Pinpoint the cell where the given text exists, returning its [X, Y] midpoint coordinate. 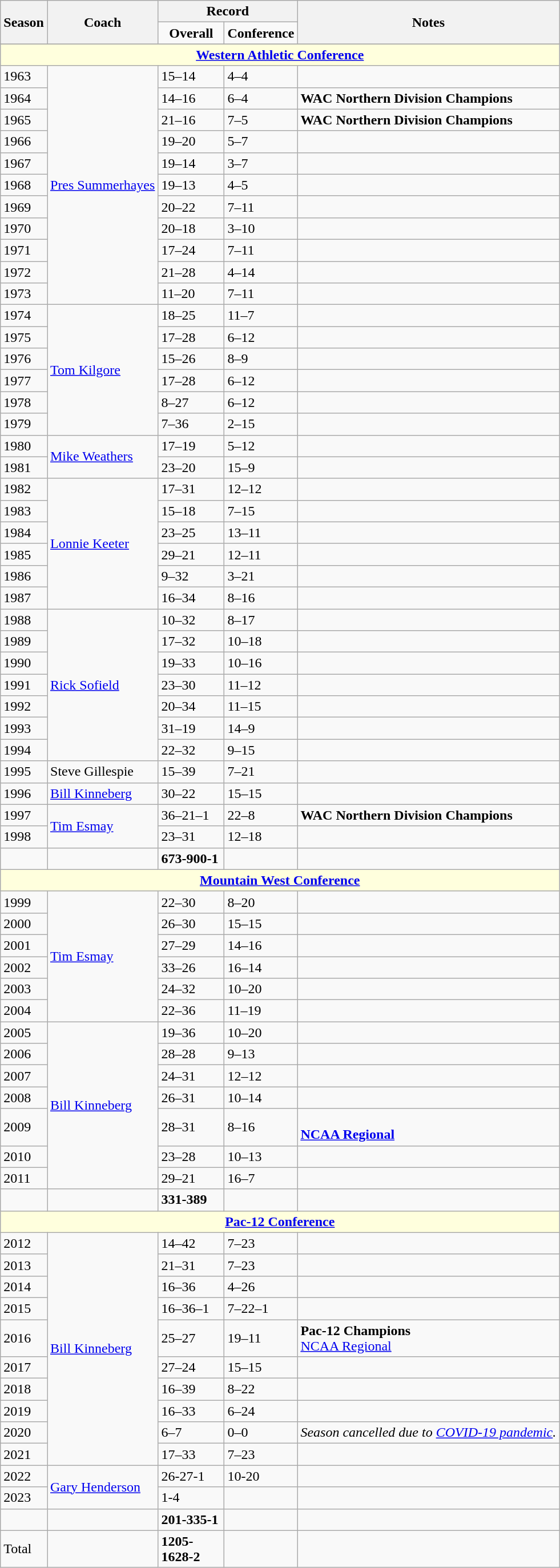
1966 [24, 142]
0–0 [261, 1433]
10-20 [261, 1476]
16–36 [191, 1287]
16–39 [191, 1389]
21–31 [191, 1265]
4–26 [261, 1287]
Tom Kilgore [102, 370]
10–18 [261, 642]
22–8 [261, 815]
21–16 [191, 120]
2009 [24, 1127]
2011 [24, 1178]
6–7 [191, 1433]
19–33 [191, 663]
1972 [24, 272]
15–26 [191, 359]
2006 [24, 1054]
1978 [24, 402]
1973 [24, 294]
10–16 [261, 663]
2002 [24, 968]
20–18 [191, 228]
1984 [24, 533]
11–15 [261, 707]
10–13 [261, 1156]
1-4 [191, 1498]
8–17 [261, 619]
20–34 [191, 707]
16–36–1 [191, 1308]
1985 [24, 554]
5–12 [261, 446]
18–25 [191, 316]
2012 [24, 1243]
2003 [24, 989]
331-389 [191, 1200]
19–20 [191, 142]
2016 [24, 1338]
10–14 [261, 1098]
Mike Weathers [102, 457]
23–28 [191, 1156]
22–30 [191, 902]
2022 [24, 1476]
3–21 [261, 576]
1986 [24, 576]
2018 [24, 1389]
19–36 [191, 1033]
1205-1628-2 [191, 1549]
2008 [24, 1098]
1979 [24, 424]
30–22 [191, 793]
NCAA Regional [428, 1127]
2019 [24, 1411]
1969 [24, 207]
1993 [24, 728]
Total [24, 1549]
2–15 [261, 424]
19–13 [191, 185]
2015 [24, 1308]
15–14 [191, 76]
1977 [24, 381]
2005 [24, 1033]
23–30 [191, 685]
3–10 [261, 228]
12–18 [261, 837]
17–24 [191, 250]
Lonnie Keeter [102, 543]
1975 [24, 337]
20–22 [191, 207]
23–31 [191, 837]
19–11 [261, 1338]
Mountain West Conference [280, 880]
Gary Henderson [102, 1487]
17–31 [191, 489]
11–12 [261, 685]
1965 [24, 120]
Pac-12 Conference [280, 1222]
36–21–1 [191, 815]
Overall [191, 33]
1980 [24, 446]
1974 [24, 316]
1996 [24, 793]
1983 [24, 511]
9–32 [191, 576]
28–28 [191, 1054]
16–14 [261, 968]
1982 [24, 489]
1990 [24, 663]
1999 [24, 902]
24–31 [191, 1076]
8–27 [191, 402]
1976 [24, 359]
8–22 [261, 1389]
4–5 [261, 185]
2014 [24, 1287]
22–36 [191, 1011]
7–22–1 [261, 1308]
2020 [24, 1433]
11–7 [261, 316]
13–11 [261, 533]
1988 [24, 619]
673-900-1 [191, 858]
5–7 [261, 142]
33–26 [191, 968]
1970 [24, 228]
1987 [24, 598]
16–7 [261, 1178]
16–33 [191, 1411]
19–14 [191, 163]
1998 [24, 837]
7–36 [191, 424]
201-335-1 [191, 1519]
1992 [24, 707]
27–29 [191, 945]
15–18 [191, 511]
Conference [261, 33]
17–19 [191, 446]
2000 [24, 924]
4–14 [261, 272]
1967 [24, 163]
17–32 [191, 642]
24–32 [191, 989]
2023 [24, 1498]
1968 [24, 185]
16–34 [191, 598]
2004 [24, 1011]
7–21 [261, 772]
4–4 [261, 76]
Pac-12 ChampionsNCAA Regional [428, 1338]
2017 [24, 1368]
9–13 [261, 1054]
1964 [24, 98]
Notes [428, 22]
1981 [24, 467]
1989 [24, 642]
2021 [24, 1454]
Rick Sofield [102, 684]
Pres Summerhayes [102, 185]
7–5 [261, 120]
6–24 [261, 1411]
21–28 [191, 272]
8–9 [261, 359]
15–39 [191, 772]
26–31 [191, 1098]
Record [228, 11]
22–32 [191, 750]
9–15 [261, 750]
Steve Gillespie [102, 772]
2010 [24, 1156]
10–32 [191, 619]
Coach [102, 22]
26–30 [191, 924]
1963 [24, 76]
11–20 [191, 294]
15–9 [261, 467]
11–19 [261, 1011]
8–20 [261, 902]
Season cancelled due to COVID-19 pandemic. [428, 1433]
14–9 [261, 728]
31–19 [191, 728]
17–33 [191, 1454]
14–42 [191, 1243]
25–27 [191, 1338]
1991 [24, 685]
Season [24, 22]
2007 [24, 1076]
23–20 [191, 467]
7–15 [261, 511]
27–24 [191, 1368]
3–7 [261, 163]
6–4 [261, 98]
12–11 [261, 554]
Western Athletic Conference [280, 55]
26-27-1 [191, 1476]
2001 [24, 945]
23–25 [191, 533]
28–31 [191, 1127]
1994 [24, 750]
1995 [24, 772]
2013 [24, 1265]
1971 [24, 250]
1997 [24, 815]
